Extract the [x, y] coordinate from the center of the cell holding the provided text.  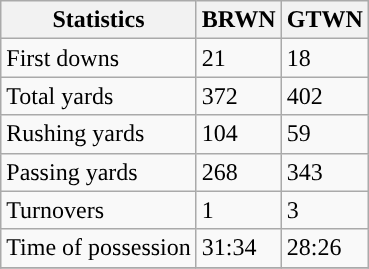
Statistics [99, 20]
18 [324, 58]
372 [238, 96]
3 [324, 210]
1 [238, 210]
Total yards [99, 96]
21 [238, 58]
GTWN [324, 20]
Rushing yards [99, 134]
343 [324, 172]
59 [324, 134]
Turnovers [99, 210]
31:34 [238, 248]
BRWN [238, 20]
Passing yards [99, 172]
Time of possession [99, 248]
402 [324, 96]
268 [238, 172]
28:26 [324, 248]
104 [238, 134]
First downs [99, 58]
